Return the (X, Y) coordinate for the center point of the cell that contains the specified text.  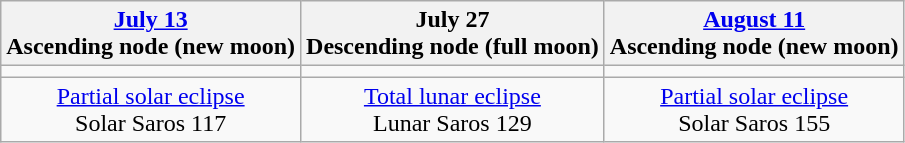
Total lunar eclipseLunar Saros 129 (453, 110)
Partial solar eclipseSolar Saros 155 (754, 110)
Partial solar eclipseSolar Saros 117 (151, 110)
August 11Ascending node (new moon) (754, 34)
July 13Ascending node (new moon) (151, 34)
July 27Descending node (full moon) (453, 34)
